Provide the (x, y) coordinate of the cell's center where the given text is located.  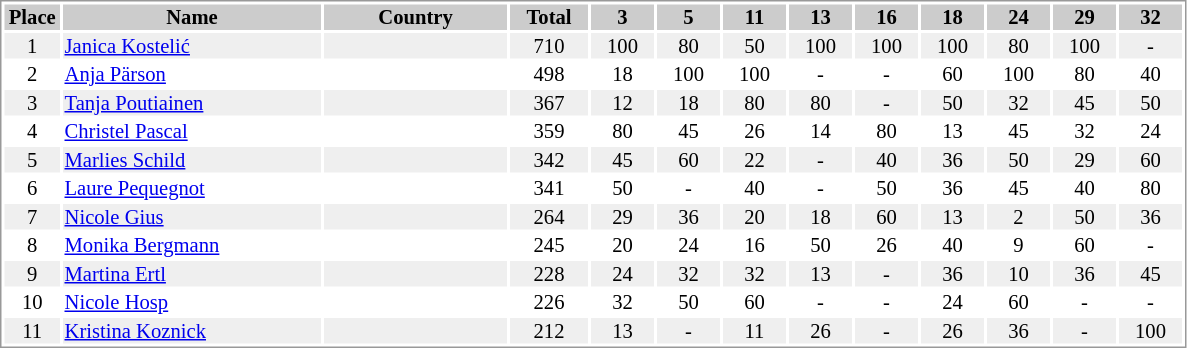
4 (32, 131)
Marlies Schild (192, 160)
Laure Pequegnot (192, 189)
Nicole Hosp (192, 303)
710 (549, 46)
Place (32, 17)
212 (549, 331)
498 (549, 75)
14 (820, 131)
367 (549, 103)
264 (549, 217)
341 (549, 189)
Tanja Poutiainen (192, 103)
Kristina Koznick (192, 331)
226 (549, 303)
6 (32, 189)
Country (416, 17)
Janica Kostelić (192, 46)
342 (549, 160)
Nicole Gius (192, 217)
Martina Ertl (192, 274)
245 (549, 245)
12 (622, 103)
Christel Pascal (192, 131)
Total (549, 17)
228 (549, 274)
7 (32, 217)
359 (549, 131)
8 (32, 245)
1 (32, 46)
Monika Bergmann (192, 245)
Anja Pärson (192, 75)
Name (192, 17)
22 (754, 160)
